Detect which cell encompasses the target text, then output its [X, Y] center coordinate. 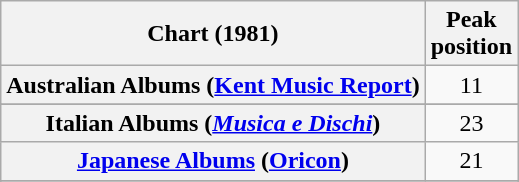
21 [471, 161]
Chart (1981) [213, 34]
Australian Albums (Kent Music Report) [213, 85]
Italian Albums (Musica e Dischi) [213, 123]
Japanese Albums (Oricon) [213, 161]
11 [471, 85]
Peakposition [471, 34]
23 [471, 123]
